Locate the cell with the specified text and output its [x, y] center coordinate. 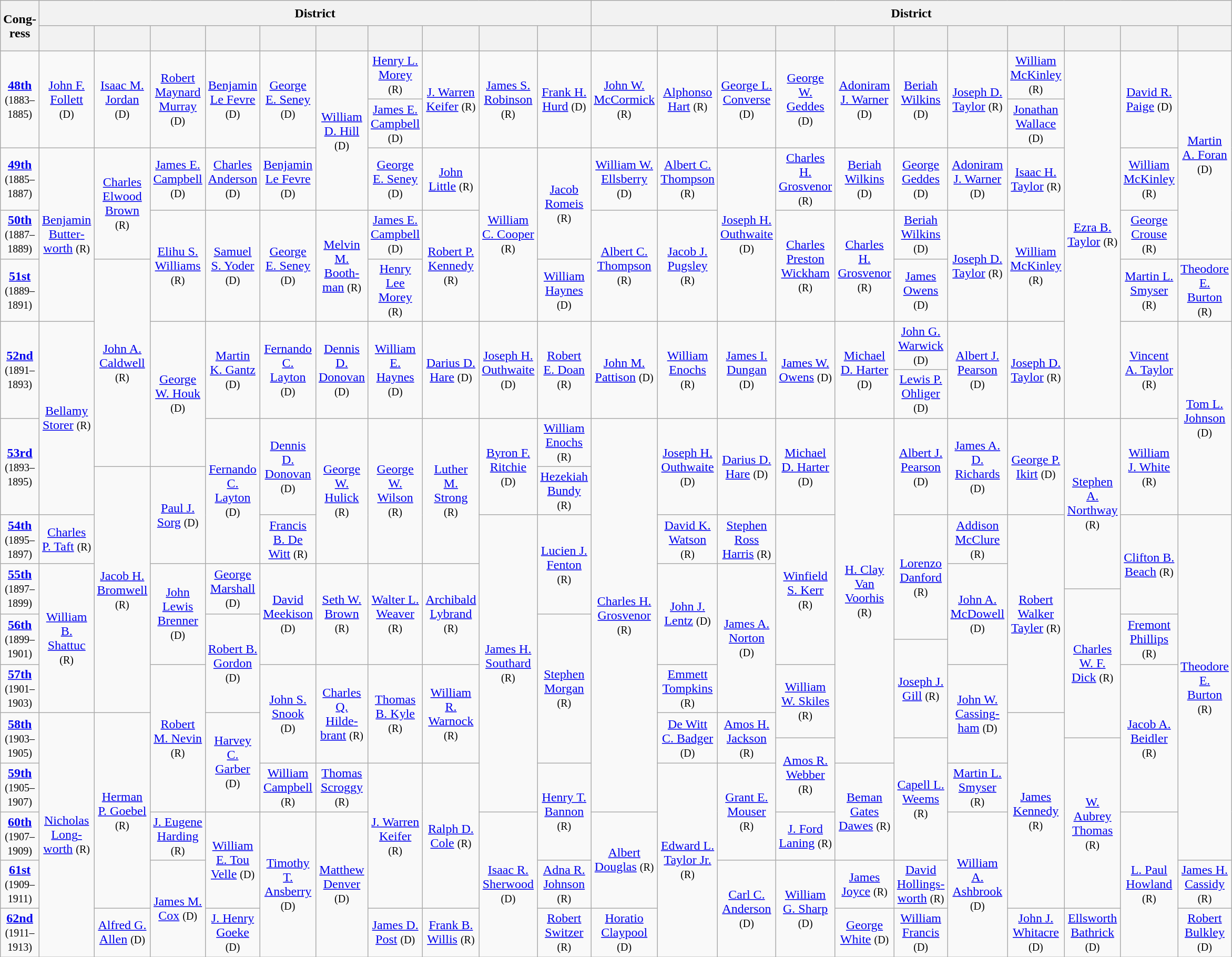
Ralph D. Cole (R) [451, 836]
James S. Robinson (R) [508, 99]
John G. Warwick (D) [921, 345]
John M. Pattison (D) [625, 370]
Lewis P. Ohliger (D) [921, 394]
Robert P. Kennedy (R) [451, 266]
David R. Paige (D) [1149, 99]
Charles Elwood Brown (R) [122, 203]
Winfield S. Kerr (R) [805, 589]
John F. Follett (D) [66, 99]
William Campbell (R) [288, 787]
James H. Cassidy (R) [1205, 884]
Jacob J. Pugsley (R) [688, 266]
John J. Whitacre (D) [1036, 933]
Horatio Claypool (D) [625, 933]
James W. Owens (D) [805, 370]
48th(1883–1885) [20, 99]
W. Aubrey Thomas (R) [1093, 823]
Robert M. Nevin (R) [178, 738]
Robert Switzer (R) [564, 933]
Clifton B. Beach (R) [1149, 564]
H. Clay Van Voorhis (R) [864, 591]
John J. Lentz (D) [688, 614]
Archibald Lybrand (R) [451, 614]
Walter L. Weaver (R) [395, 614]
53rd(1893–1895) [20, 466]
John A. McDowell (D) [978, 614]
George W. Hulick (R) [342, 491]
J. Eugene Harding (R) [178, 836]
Stephen A. Northway (R) [1093, 503]
L. Paul Howland (R) [1149, 884]
Henry T. Bannon (R) [564, 811]
Jonathan Wallace (D) [1036, 124]
Timothy T. Ansberry (D) [288, 884]
Frank H. Hurd (D) [564, 99]
Emmett Tompkins (R) [688, 688]
David Hollings­worth (R) [921, 884]
William D. Hill (D) [342, 130]
Thomas Scroggy (R) [342, 787]
William C. Cooper (R) [508, 235]
Isaac H. Taylor (R) [1036, 179]
William R. Warnock (R) [451, 714]
Ezra B. Taylor (R) [1093, 235]
Charles P. Taft (R) [66, 539]
William G. Sharp (D) [805, 909]
William E. Tou Velle (D) [232, 860]
James Owens (D) [921, 290]
Thomas B. Kyle (R) [395, 714]
Vincent A. Taylor (R) [1149, 370]
Martin A. Foran (D) [1205, 155]
Bellamy Storer (R) [66, 418]
William J. White (R) [1149, 466]
Herman P. Goebel (R) [122, 810]
John W. McCormick (R) [625, 99]
Lucien J. Fenton (R) [564, 564]
George P. Ikirt (D) [1036, 466]
Henry Lee Morey (R) [395, 290]
Alfred G. Allen (D) [122, 933]
Samuel S. Yoder (D) [232, 266]
William Haynes (D) [564, 290]
William A. Ashbrook (D) [978, 884]
Charles W. F. Dick (R) [1093, 663]
Henry L. Morey (R) [395, 75]
James D. Post (D) [395, 933]
Harvey C. Garber (D) [232, 762]
55th(1897–1899) [20, 588]
Grant E. Mouser (R) [747, 811]
61st(1909–1911) [20, 884]
Amos R. Webber (R) [805, 775]
62nd(1911–1913) [20, 933]
58th(1903–1905) [20, 738]
William W. Skiles (R) [805, 701]
49th(1885–1887) [20, 179]
James H. Southard (R) [508, 663]
59th(1905–1907) [20, 787]
James A. Norton (D) [747, 638]
Adna R. Johnson (R) [564, 884]
Robert Walker Tayler (R) [1036, 614]
William Francis (D) [921, 933]
Isaac M. Jordan (D) [122, 99]
Beman Gates Dawes (R) [864, 811]
Melvin M. Booth­man (R) [342, 266]
Charles Preston Wickham (R) [805, 266]
Matthew Denver (D) [342, 884]
Lorenzo Danford (R) [921, 577]
William B. Shattuc (R) [66, 638]
Jacob H. Bromwell (R) [122, 589]
Byron F. Ritchie (D) [508, 466]
Martin K. Gantz (D) [232, 370]
56th(1899–1901) [20, 639]
Cong­ress [20, 26]
De Witt C. Badger (D) [688, 738]
Albert Douglas (R) [625, 860]
David Meekison (D) [288, 614]
John S. Snook (D) [288, 714]
Robert B. Gordon (D) [232, 663]
George W. Wilson (R) [395, 491]
54th(1895–1897) [20, 539]
Jacob A. Beidler (R) [1149, 738]
John Lewis Brenner (D) [178, 614]
Robert Bulkley (D) [1205, 933]
George L. Converse (D) [747, 99]
James A. D. Richards (D) [978, 466]
Benjamin Butter­worth (R) [66, 235]
Fremont Phillips (R) [1149, 639]
Elihu S. Williams (R) [178, 266]
Addison McClure (R) [978, 539]
Stephen Ross Harris (R) [747, 539]
Robert Maynard Murray (D) [178, 99]
50th(1887–1889) [20, 235]
Seth W. Brown (R) [342, 614]
Stephen Morgan (R) [564, 688]
James Kennedy (R) [1036, 810]
Ellsworth Bathrick (D) [1093, 933]
57th(1901–1903) [20, 688]
James I. Dungan (D) [747, 370]
Alphonso Hart (R) [688, 99]
51st(1889–1891) [20, 290]
Charles Anderson (D) [232, 179]
George Crouse (R) [1149, 235]
James Joyce (R) [864, 884]
John A. Caldwell (R) [122, 363]
Charles Q. Hilde­brant (R) [342, 714]
John W. Cassing­ham (D) [978, 714]
Paul J. Sorg (D) [178, 515]
Nicholas Long­worth (R) [66, 834]
William W. Ellsberry (D) [625, 179]
Francis B. De Witt (R) [288, 539]
Luther M. Strong (R) [451, 491]
Capell L. Weems (R) [921, 799]
Robert E. Doan (R) [564, 370]
Carl C. Anderson (D) [747, 909]
David K. Watson (R) [688, 539]
Edward L. Taylor Jr. (R) [688, 860]
George W. Geddes (D) [805, 99]
George W. Houk (D) [178, 394]
George Marshall (D) [232, 588]
Amos H. Jackson (R) [747, 738]
George Geddes (D) [921, 179]
Tom L. Johnson (D) [1205, 418]
Frank B. Willis (R) [451, 933]
Jacob Romeis (R) [564, 203]
Hezekiah Bundy (R) [564, 491]
J. Ford Laning (R) [805, 836]
George White (D) [864, 933]
J. Henry Goeke (D) [232, 933]
James M. Cox (D) [178, 909]
52nd(1891–1893) [20, 370]
Isaac R. Sher­wood (D) [508, 884]
Joseph J. Gill (R) [921, 688]
60th(1907–1909) [20, 836]
John Little (R) [451, 179]
William E. Haynes (D) [395, 370]
